Locate the cell with the specified text and output its (X, Y) center coordinate. 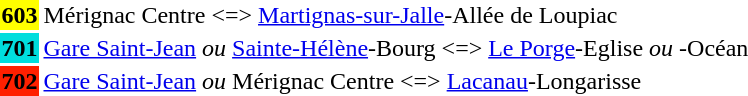
701 (20, 48)
702 (20, 81)
603 (20, 15)
